Provide the [X, Y] coordinate of the cell's center where the given text is located.  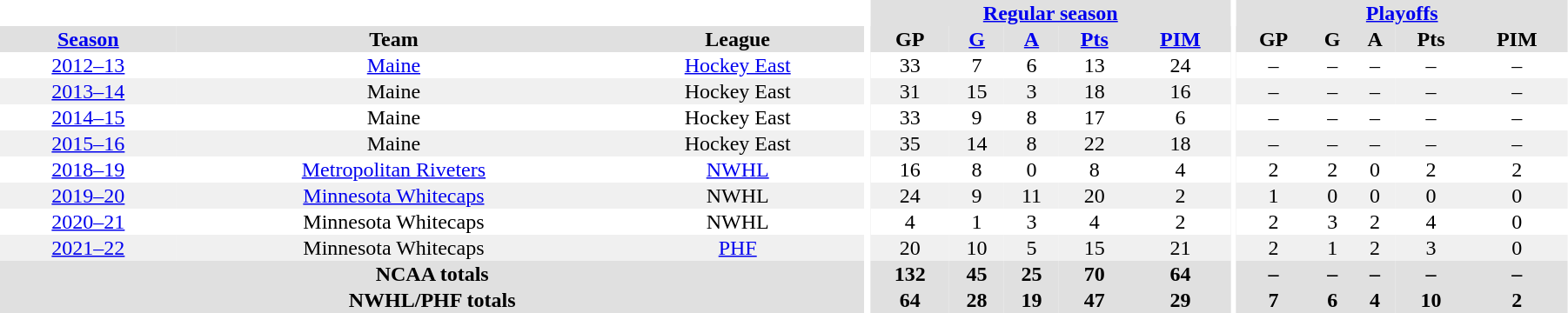
Metropolitan Riveters [393, 170]
2015–16 [89, 143]
13 [1095, 65]
70 [1095, 274]
NCAA totals [432, 274]
Playoffs [1402, 13]
2021–22 [89, 248]
11 [1032, 196]
Team [393, 39]
28 [976, 300]
31 [910, 91]
21 [1181, 248]
2012–13 [89, 65]
45 [976, 274]
47 [1095, 300]
2018–19 [89, 170]
132 [910, 274]
Season [89, 39]
25 [1032, 274]
5 [1032, 248]
Regular season [1050, 13]
2013–14 [89, 91]
NWHL/PHF totals [432, 300]
17 [1095, 117]
PHF [738, 248]
2014–15 [89, 117]
2020–21 [89, 222]
19 [1032, 300]
14 [976, 143]
2019–20 [89, 196]
22 [1095, 143]
35 [910, 143]
29 [1181, 300]
League [738, 39]
